Scan for the cell matching the given text and deliver its (x, y) coordinate at center. 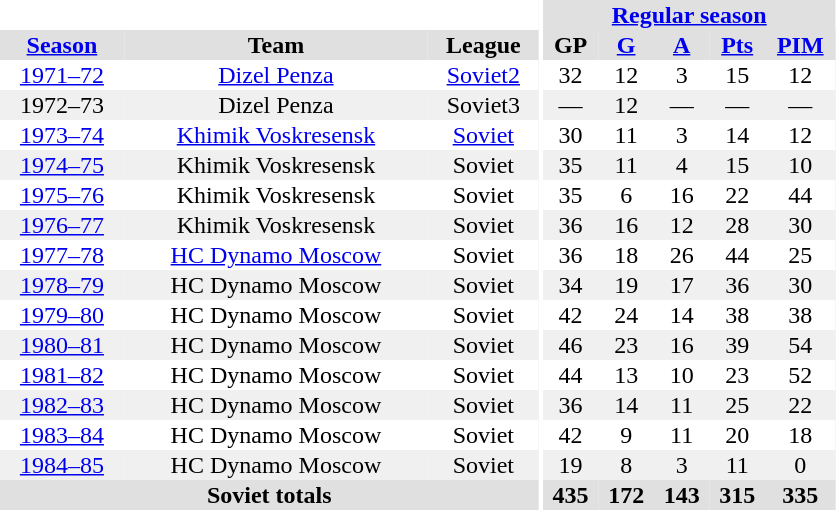
1979–80 (62, 315)
34 (571, 285)
46 (571, 345)
13 (626, 375)
8 (626, 465)
League (484, 45)
335 (800, 495)
6 (626, 195)
39 (737, 345)
20 (737, 435)
1978–79 (62, 285)
1982–83 (62, 405)
24 (626, 315)
172 (626, 495)
1975–76 (62, 195)
54 (800, 345)
1977–78 (62, 255)
315 (737, 495)
Regular season (690, 15)
PIM (800, 45)
Pts (737, 45)
Team (276, 45)
9 (626, 435)
17 (682, 285)
52 (800, 375)
26 (682, 255)
1974–75 (62, 165)
4 (682, 165)
Soviet3 (484, 105)
A (682, 45)
1972–73 (62, 105)
G (626, 45)
1980–81 (62, 345)
Soviet2 (484, 75)
1971–72 (62, 75)
143 (682, 495)
28 (737, 225)
1981–82 (62, 375)
1973–74 (62, 135)
1976–77 (62, 225)
Season (62, 45)
0 (800, 465)
GP (571, 45)
1983–84 (62, 435)
32 (571, 75)
1984–85 (62, 465)
435 (571, 495)
Soviet totals (270, 495)
